Find where the given text appears and provide that cell's center as (x, y) coordinate. 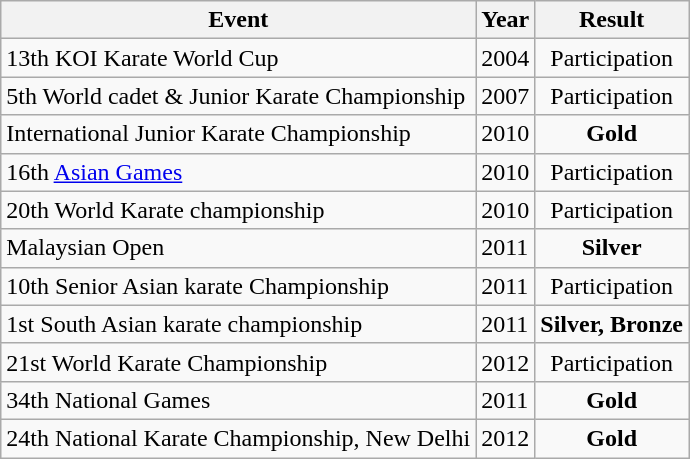
International Junior Karate Championship (238, 134)
13th KOI Karate World Cup (238, 58)
10th Senior Asian karate Championship (238, 286)
16th Asian Games (238, 172)
Event (238, 20)
Silver, Bronze (612, 324)
34th National Games (238, 400)
24th National Karate Championship, New Delhi (238, 438)
Result (612, 20)
1st South Asian karate championship (238, 324)
Malaysian Open (238, 248)
2004 (506, 58)
2007 (506, 96)
21st World Karate Championship (238, 362)
Year (506, 20)
20th World Karate championship (238, 210)
Silver (612, 248)
5th World cadet & Junior Karate Championship (238, 96)
